Extract the [X, Y] coordinate from the center of the cell holding the provided text.  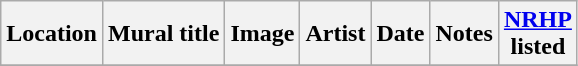
Image [262, 34]
Notes [464, 34]
NRHPlisted [538, 34]
Mural title [163, 34]
Location [52, 34]
Date [400, 34]
Artist [336, 34]
